Output the (X, Y) coordinate of the center of the cell containing the given text.  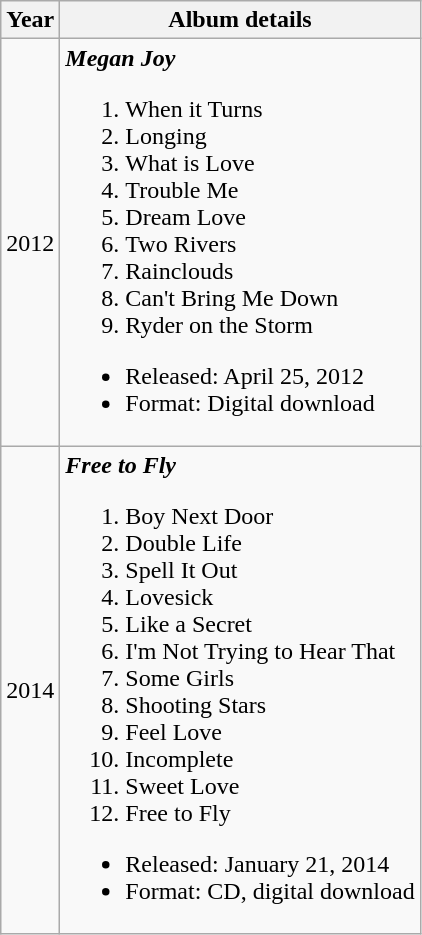
2014 (30, 690)
Album details (240, 20)
Year (30, 20)
2012 (30, 242)
